Detect which cell encompasses the target text, then output its (x, y) center coordinate. 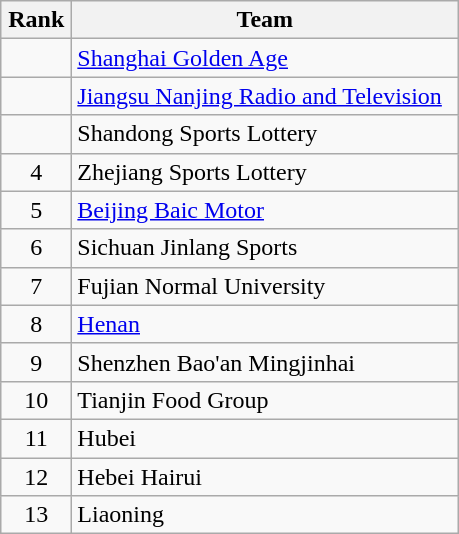
Sichuan Jinlang Sports (265, 248)
Fujian Normal University (265, 286)
8 (36, 324)
Hubei (265, 438)
9 (36, 362)
4 (36, 172)
Team (265, 20)
5 (36, 210)
Jiangsu Nanjing Radio and Television (265, 96)
Tianjin Food Group (265, 400)
12 (36, 477)
Shanghai Golden Age (265, 58)
6 (36, 248)
10 (36, 400)
7 (36, 286)
Rank (36, 20)
11 (36, 438)
Hebei Hairui (265, 477)
13 (36, 515)
Shandong Sports Lottery (265, 134)
Zhejiang Sports Lottery (265, 172)
Beijing Baic Motor (265, 210)
Liaoning (265, 515)
Henan (265, 324)
Shenzhen Bao'an Mingjinhai (265, 362)
